Locate the cell with the specified text and output its [X, Y] center coordinate. 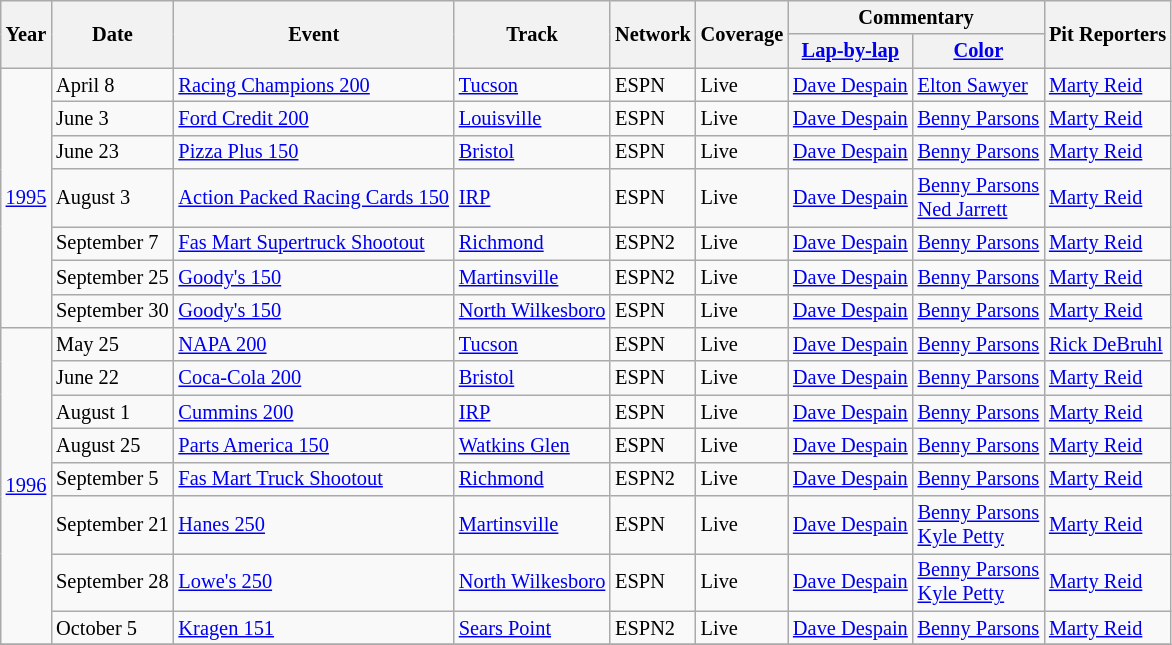
Fas Mart Truck Shootout [314, 479]
1996 [26, 486]
Year [26, 34]
Pizza Plus 150 [314, 152]
September 7 [112, 243]
June 3 [112, 118]
August 1 [112, 412]
1995 [26, 198]
September 5 [112, 479]
Network [653, 34]
Action Packed Racing Cards 150 [314, 198]
Louisville [532, 118]
September 30 [112, 311]
Watkins Glen [532, 445]
Fas Mart Supertruck Shootout [314, 243]
Commentary [916, 17]
April 8 [112, 85]
August 25 [112, 445]
Sears Point [532, 628]
Date [112, 34]
Racing Champions 200 [314, 85]
June 23 [112, 152]
October 5 [112, 628]
Cummins 200 [314, 412]
Kragen 151 [314, 628]
May 25 [112, 344]
Benny ParsonsNed Jarrett [978, 198]
September 25 [112, 277]
Ford Credit 200 [314, 118]
Coca-Cola 200 [314, 378]
Rick DeBruhl [1108, 344]
Elton Sawyer [978, 85]
Color [978, 51]
Coverage [742, 34]
Pit Reporters [1108, 34]
Parts America 150 [314, 445]
August 3 [112, 198]
Lowe's 250 [314, 582]
Lap-by-lap [850, 51]
Hanes 250 [314, 525]
June 22 [112, 378]
Event [314, 34]
September 28 [112, 582]
September 21 [112, 525]
NAPA 200 [314, 344]
Track [532, 34]
